Determine the [X, Y] coordinate at the center of the cell enclosing the given text.  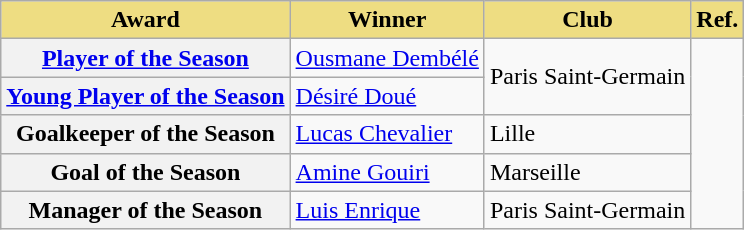
Luis Enrique [387, 210]
Manager of the Season [146, 210]
Ref. [718, 20]
Award [146, 20]
Goal of the Season [146, 172]
Club [587, 20]
Young Player of the Season [146, 96]
Player of the Season [146, 58]
Désiré Doué [387, 96]
Marseille [587, 172]
Lille [587, 134]
Winner [387, 20]
Ousmane Dembélé [387, 58]
Amine Gouiri [387, 172]
Lucas Chevalier [387, 134]
Goalkeeper of the Season [146, 134]
